Provide the [x, y] coordinate of the cell's center where the given text is located.  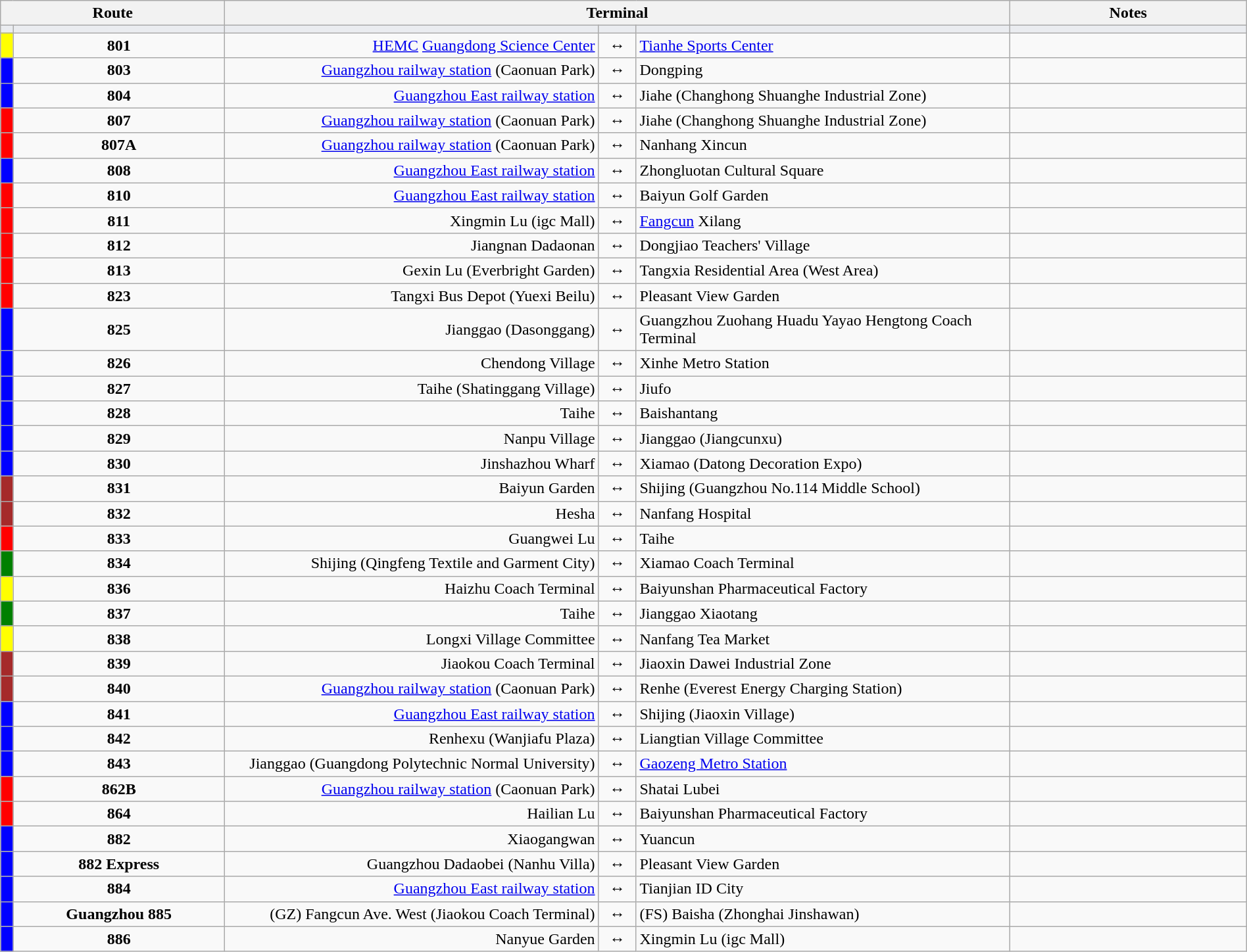
Nanhang Xincun [823, 145]
Dongjiao Teachers' Village [823, 245]
Jiangnan Dadaonan [412, 245]
Guangzhou 885 [119, 914]
Zhongluotan Cultural Square [823, 170]
801 [119, 45]
Renhe (Everest Energy Charging Station) [823, 688]
Terminal [618, 13]
Shijing (Jiaoxin Village) [823, 713]
Jiaokou Coach Terminal [412, 663]
882 [119, 839]
827 [119, 389]
Jiufo [823, 389]
831 [119, 488]
Hesha [412, 513]
Gexin Lu (Everbright Garden) [412, 270]
Nanfang Hospital [823, 513]
Guangwei Lu [412, 538]
838 [119, 638]
HEMC Guangdong Science Center [412, 45]
832 [119, 513]
807 [119, 120]
804 [119, 95]
Gaozeng Metro Station [823, 764]
Xiamao Coach Terminal [823, 563]
Taihe (Shatinggang Village) [412, 389]
Nanyue Garden [412, 939]
Hailian Lu [412, 814]
Xiaogangwan [412, 839]
884 [119, 889]
Tianjian ID City [823, 889]
812 [119, 245]
862B [119, 789]
Baishantang [823, 414]
Nanfang Tea Market [823, 638]
828 [119, 414]
Jianggao (Guangdong Polytechnic Normal University) [412, 764]
882 Express [119, 864]
810 [119, 195]
Baiyun Golf Garden [823, 195]
Shijing (Qingfeng Textile and Garment City) [412, 563]
Jianggao Xiaotang [823, 613]
886 [119, 939]
826 [119, 364]
839 [119, 663]
823 [119, 295]
Shatai Lubei [823, 789]
Yuancun [823, 839]
Jianggao (Dasonggang) [412, 330]
Xiamao (Datong Decoration Expo) [823, 464]
Longxi Village Committee [412, 638]
Route [113, 13]
Xinhe Metro Station [823, 364]
813 [119, 270]
Baiyun Garden [412, 488]
836 [119, 588]
Notes [1128, 13]
808 [119, 170]
825 [119, 330]
840 [119, 688]
834 [119, 563]
843 [119, 764]
837 [119, 613]
807A [119, 145]
864 [119, 814]
830 [119, 464]
Shijing (Guangzhou No.114 Middle School) [823, 488]
833 [119, 538]
Tangxi Bus Depot (Yuexi Beilu) [412, 295]
841 [119, 713]
Chendong Village [412, 364]
Tangxia Residential Area (West Area) [823, 270]
Fangcun Xilang [823, 220]
Dongping [823, 70]
Tianhe Sports Center [823, 45]
Guangzhou Dadaobei (Nanhu Villa) [412, 864]
Jinshazhou Wharf [412, 464]
Nanpu Village [412, 439]
842 [119, 739]
Jianggao (Jiangcunxu) [823, 439]
803 [119, 70]
Jiaoxin Dawei Industrial Zone [823, 663]
(FS) Baisha (Zhonghai Jinshawan) [823, 914]
Haizhu Coach Terminal [412, 588]
Renhexu (Wanjiafu Plaza) [412, 739]
829 [119, 439]
(GZ) Fangcun Ave. West (Jiaokou Coach Terminal) [412, 914]
811 [119, 220]
Guangzhou Zuohang Huadu Yayao Hengtong Coach Terminal [823, 330]
Liangtian Village Committee [823, 739]
